Detect which cell encompasses the target text, then output its (x, y) center coordinate. 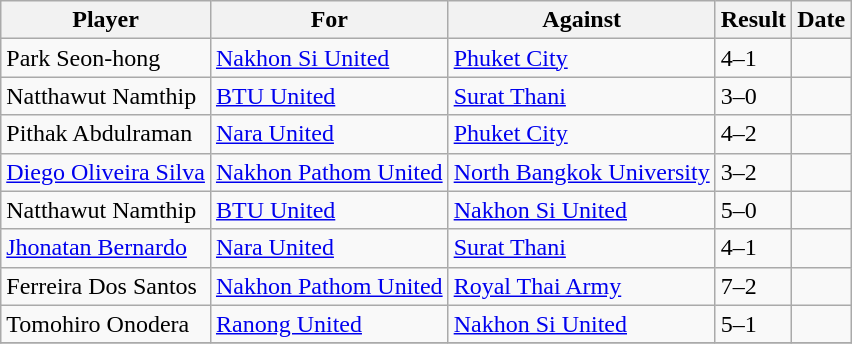
7–2 (753, 286)
North Bangkok University (582, 172)
Result (753, 20)
3–2 (753, 172)
Diego Oliveira Silva (106, 172)
Pithak Abdulraman (106, 134)
Player (106, 20)
4–2 (753, 134)
Ranong United (329, 324)
Tomohiro Onodera (106, 324)
For (329, 20)
Park Seon-hong (106, 58)
3–0 (753, 96)
Royal Thai Army (582, 286)
Ferreira Dos Santos (106, 286)
5–0 (753, 210)
Jhonatan Bernardo (106, 248)
Against (582, 20)
5–1 (753, 324)
Date (822, 20)
